Capture the cell that displays the provided text and extract its [X, Y] central coordinate. 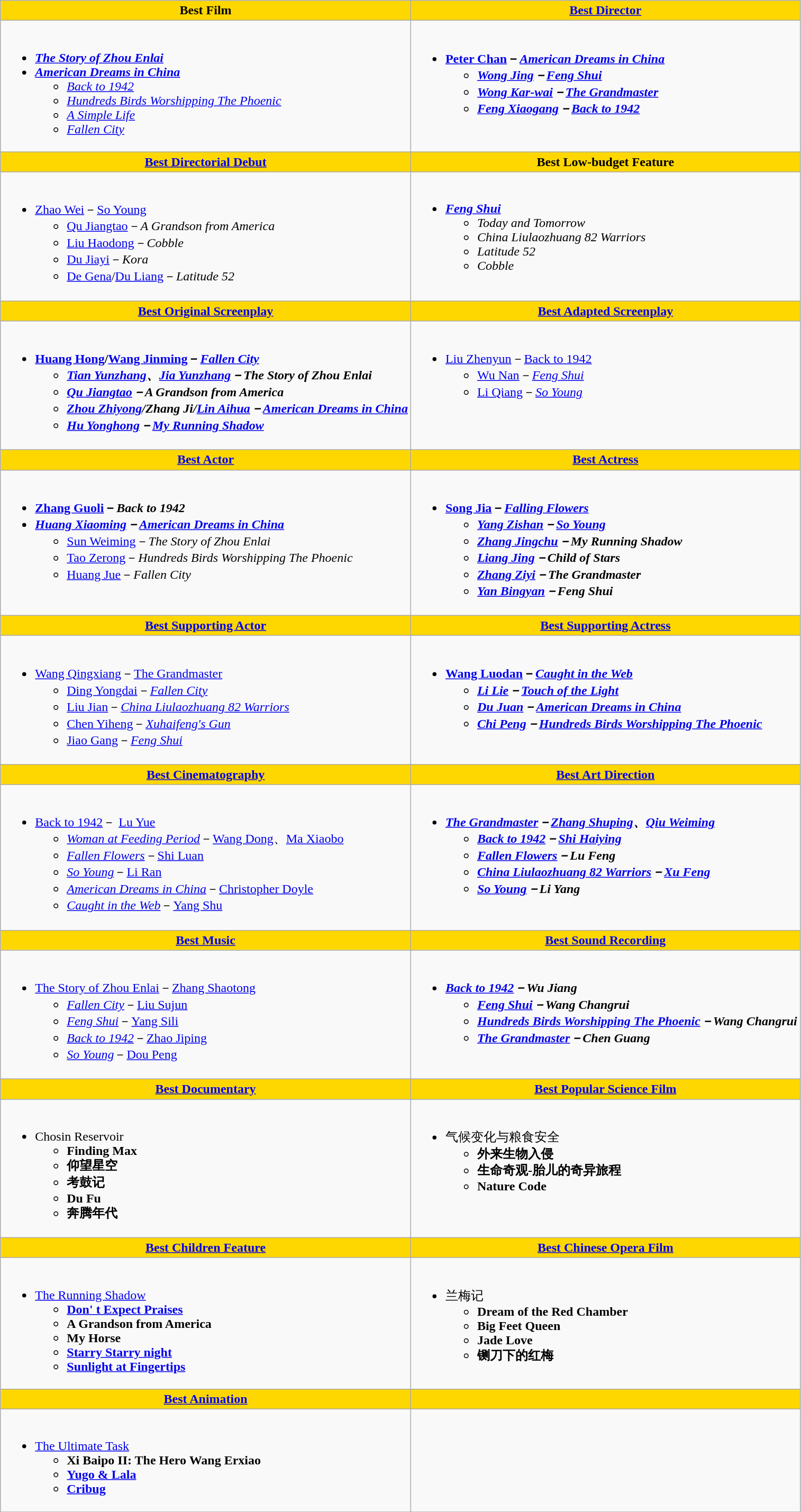
Best Supporting Actor [206, 625]
Best Animation [206, 1399]
兰梅记Dream of the Red ChamberBig Feet QueenJade Love铡刀下的红梅 [605, 1323]
Best Original Screenplay [206, 311]
Best Children Feature [206, 1247]
Feng ShuiToday and TomorrowChina Liulaozhuang 82 WarriorsLatitude 52Cobble [605, 236]
气候变化与粮食安全外来生物入侵生命奇观-胎儿的奇异旅程Nature Code [605, 1169]
Best Sound Recording [605, 940]
Best Popular Science Film [605, 1089]
Zhao Wei－So YoungQu Jiangtao－A Grandson from AmericaLiu Haodong－CobbleDu Jiayi－KoraDe Gena/Du Liang－Latitude 52 [206, 236]
Wang Qingxiang－The GrandmasterDing Yongdai－Fallen CityLiu Jian－China Liulaozhuang 82 WarriorsChen Yiheng－Xuhaifeng's GunJiao Gang－Feng Shui [206, 700]
The Running ShadowDon' t Expect PraisesA Grandson from AmericaMy HorseStarry Starry nightSunlight at Fingertips [206, 1323]
The Story of Zhou EnlaiAmerican Dreams in ChinaBack to 1942Hundreds Birds Worshipping The PhoenicA Simple LifeFallen City [206, 86]
Best Supporting Actress [605, 625]
The Ultimate TaskXi Baipo II: The Hero Wang ErxiaoYugo & LalaCribug [206, 1460]
Chosin ReservoirFinding Max仰望星空考鼓记Du Fu奔腾年代 [206, 1169]
Best Directorial Debut [206, 162]
Best Chinese Opera Film [605, 1247]
The Grandmaster－Zhang Shuping、Qiu WeimingBack to 1942－Shi HaiyingFallen Flowers－Lu FengChina Liulaozhuang 82 Warriors－Xu FengSo Young－Li Yang [605, 857]
Best Music [206, 940]
Best Adapted Screenplay [605, 311]
Back to 1942－Wu JiangFeng Shui－Wang ChangruiHundreds Birds Worshipping The Phoenic－Wang ChangruiThe Grandmaster－Chen Guang [605, 1015]
Peter Chan－American Dreams in ChinaWong Jing－Feng ShuiWong Kar-wai－The GrandmasterFeng Xiaogang－Back to 1942 [605, 86]
Best Art Direction [605, 775]
Best Cinematography [206, 775]
Best Film [206, 11]
Best Low-budget Feature [605, 162]
Best Documentary [206, 1089]
Song Jia－Falling FlowersYang Zishan－So YoungZhang Jingchu－My Running ShadowLiang Jing－Child of StarsZhang Ziyi－The GrandmasterYan Bingyan－Feng Shui [605, 543]
Best Director [605, 11]
Wang Luodan－Caught in the WebLi Lie－Touch of the LightDu Juan－American Dreams in ChinaChi Peng－Hundreds Birds Worshipping The Phoenic [605, 700]
Liu Zhenyun－Back to 1942Wu Nan－Feng ShuiLi Qiang－So Young [605, 386]
Best Actress [605, 460]
Best Actor [206, 460]
The Story of Zhou Enlai－Zhang ShaotongFallen City－Liu SujunFeng Shui－Yang SiliBack to 1942－Zhao JipingSo Young－Dou Peng [206, 1015]
